Return the (X, Y) coordinate for the center point of the cell that contains the specified text.  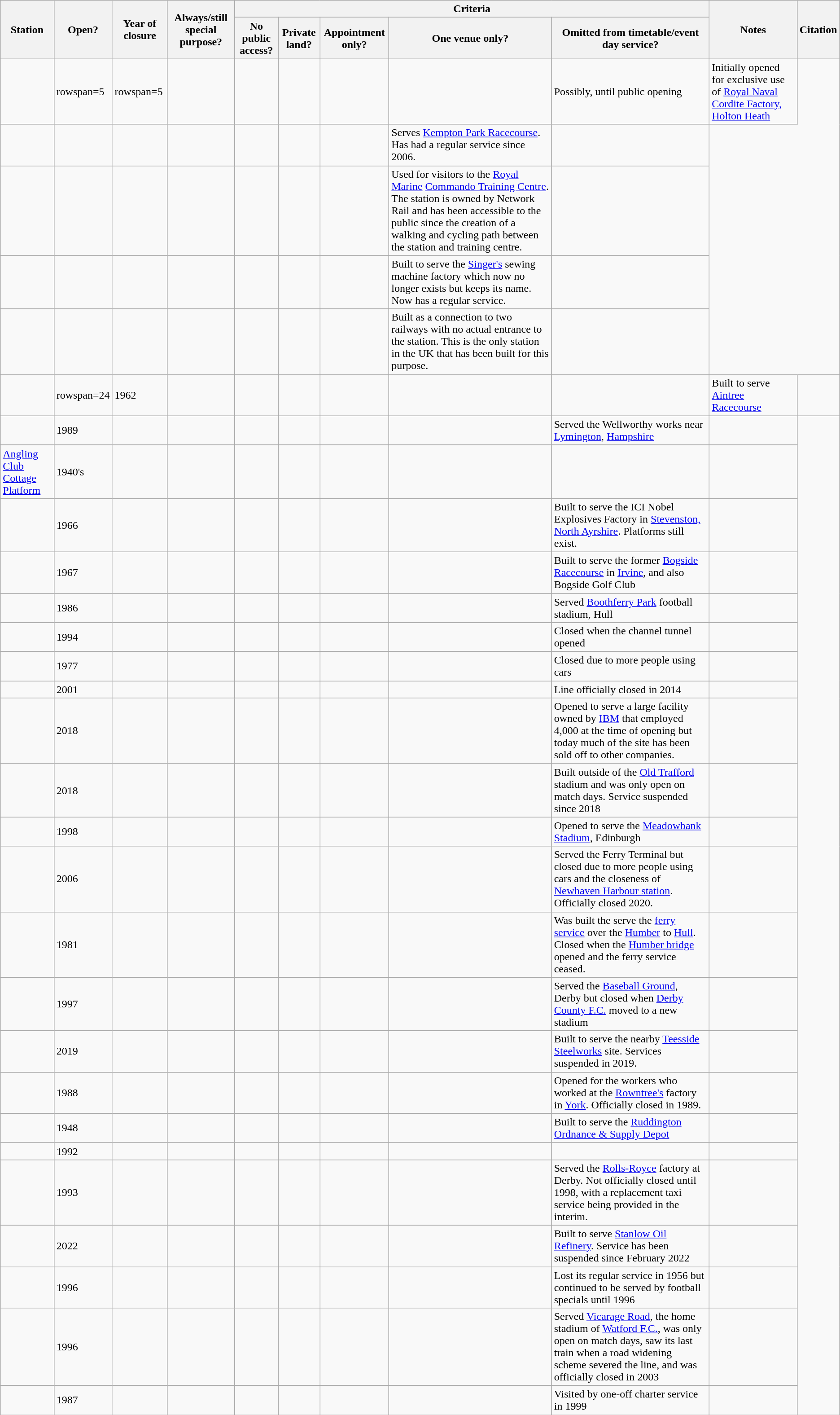
Served the Rolls-Royce factory at Derby. Not officially closed until 1998, with a replacement taxi service being provided in the interim. (630, 1192)
2001 (83, 690)
Closed when the channel tunnel opened (630, 637)
Serves Kempton Park Racecourse. Has had a regular service since 2006. (470, 145)
1994 (83, 637)
1998 (83, 831)
2022 (83, 1246)
2006 (83, 879)
No public access? (256, 38)
Year of closure (140, 30)
Appointment only? (354, 38)
1987 (83, 1401)
Possibly, until public opening (630, 92)
1981 (83, 945)
Opened to serve the Meadowbank Stadium, Edinburgh (630, 831)
Notes (753, 30)
1997 (83, 1004)
1986 (83, 608)
Built to serve the former Bogside Racecourse in Irvine, and also Bogside Golf Club (630, 572)
Served the Ferry Terminal but closed due to more people using cars and the closeness of Newhaven Harbour station. Officially closed 2020. (630, 879)
Lost its regular service in 1956 but continued to be served by football specials until 1996 (630, 1288)
Built to serve Stanlow Oil Refinery. Service has been suspended since February 2022 (630, 1246)
1940's (83, 471)
1992 (83, 1151)
Station (27, 30)
Citation (818, 30)
1988 (83, 1093)
1989 (83, 430)
Closed due to more people using cars (630, 666)
Criteria (472, 9)
Built to serve Aintree Racecourse (753, 395)
Opened for the workers who worked at the Rowntree's factory in York. Officially closed in 1989. (630, 1093)
Private land? (299, 38)
1993 (83, 1192)
Visited by one-off charter service in 1999 (630, 1401)
Initially opened for exclusive use of Royal Naval Cordite Factory, Holton Heath (753, 92)
1966 (83, 525)
One venue only? (470, 38)
Always/still special purpose? (201, 30)
Open? (83, 30)
Omitted from timetable/event day service? (630, 38)
Built to serve the ICI Nobel Explosives Factory in Stevenston, North Ayrshire. Platforms still exist. (630, 525)
Built to serve the Singer's sewing machine factory which now no longer exists but keeps its name. Now has a regular service. (470, 282)
1962 (140, 395)
Was built the serve the ferry service over the Humber to Hull. Closed when the Humber bridge opened and the ferry service ceased. (630, 945)
1967 (83, 572)
Line officially closed in 2014 (630, 690)
Built to serve the nearby Teesside Steelworks site. Services suspended in 2019. (630, 1051)
Built outside of the Old Trafford stadium and was only open on match days. Service suspended since 2018 (630, 790)
Served the Baseball Ground, Derby but closed when Derby County F.C. moved to a new stadium (630, 1004)
Built to serve the Ruddington Ordnance & Supply Depot (630, 1128)
Angling Club Cottage Platform (27, 471)
2019 (83, 1051)
1948 (83, 1128)
Served Boothferry Park football stadium, Hull (630, 608)
Served the Wellworthy works near Lymington, Hampshire (630, 430)
rowspan=24 (83, 395)
1977 (83, 666)
